Identify which cell holds the provided text, then report its [X, Y] central coordinate. 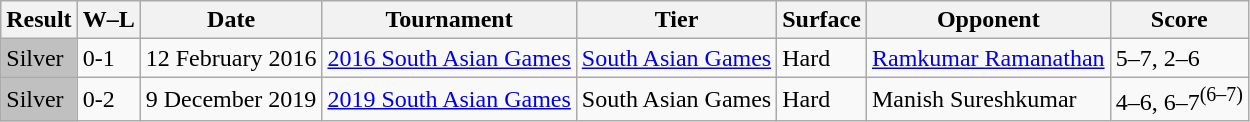
Tier [676, 20]
Manish Sureshkumar [988, 100]
Surface [822, 20]
2019 South Asian Games [449, 100]
0-1 [108, 58]
Score [1179, 20]
0-2 [108, 100]
2016 South Asian Games [449, 58]
W–L [108, 20]
12 February 2016 [231, 58]
4–6, 6–7(6–7) [1179, 100]
Ramkumar Ramanathan [988, 58]
Opponent [988, 20]
Date [231, 20]
Result [39, 20]
Tournament [449, 20]
9 December 2019 [231, 100]
5–7, 2–6 [1179, 58]
